Return the [x, y] coordinate for the center point of the cell that contains the specified text.  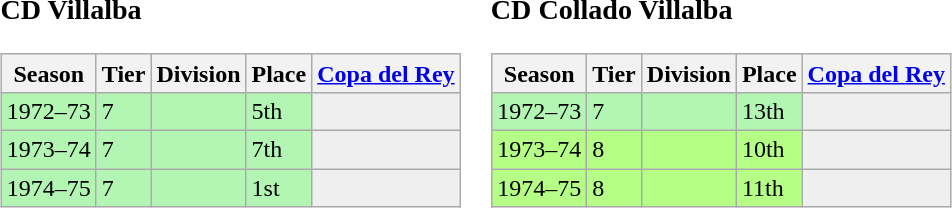
11th [769, 188]
1st [279, 188]
13th [769, 111]
10th [769, 150]
7th [279, 150]
5th [279, 111]
